Pinpoint the cell where the given text exists, returning its [x, y] midpoint coordinate. 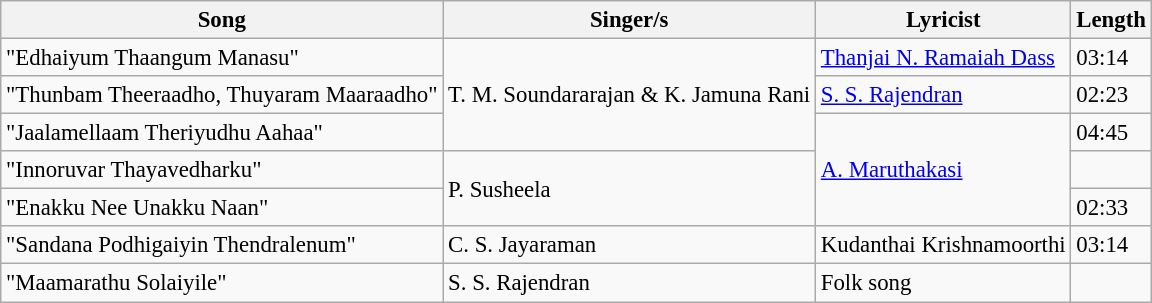
Folk song [944, 283]
02:33 [1111, 208]
C. S. Jayaraman [630, 245]
Thanjai N. Ramaiah Dass [944, 58]
Length [1111, 20]
A. Maruthakasi [944, 170]
02:23 [1111, 95]
"Thunbam Theeraadho, Thuyaram Maaraadho" [222, 95]
"Innoruvar Thayavedharku" [222, 170]
04:45 [1111, 133]
P. Susheela [630, 188]
"Edhaiyum Thaangum Manasu" [222, 58]
"Sandana Podhigaiyin Thendralenum" [222, 245]
"Enakku Nee Unakku Naan" [222, 208]
Kudanthai Krishnamoorthi [944, 245]
T. M. Soundararajan & K. Jamuna Rani [630, 96]
"Jaalamellaam Theriyudhu Aahaa" [222, 133]
Singer/s [630, 20]
Lyricist [944, 20]
Song [222, 20]
"Maamarathu Solaiyile" [222, 283]
